Determine the (x, y) coordinate at the center of the cell enclosing the given text.  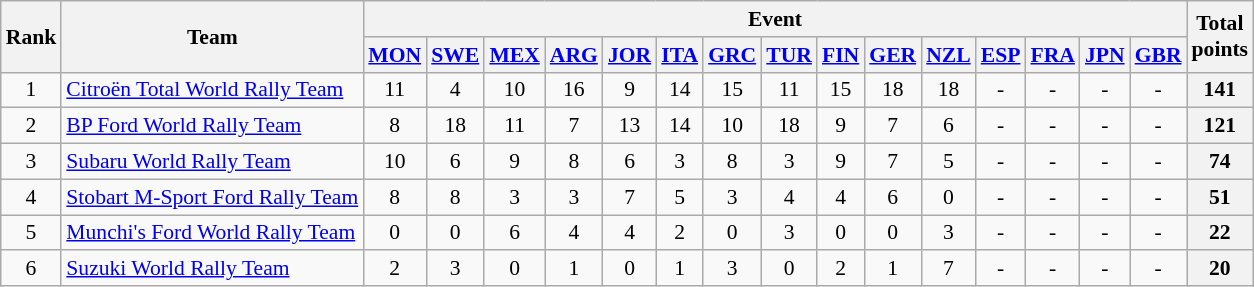
22 (1220, 233)
Stobart M-Sport Ford Rally Team (212, 197)
GRC (732, 55)
JOR (630, 55)
GBR (1158, 55)
Suzuki World Rally Team (212, 269)
13 (630, 126)
121 (1220, 126)
FIN (840, 55)
BP Ford World Rally Team (212, 126)
51 (1220, 197)
MEX (514, 55)
ITA (680, 55)
Rank (32, 36)
Subaru World Rally Team (212, 162)
20 (1220, 269)
NZL (948, 55)
FRA (1052, 55)
GER (892, 55)
SWE (455, 55)
Munchi's Ford World Rally Team (212, 233)
MON (394, 55)
Citroën Total World Rally Team (212, 90)
Event (774, 19)
ESP (1001, 55)
Totalpoints (1220, 36)
74 (1220, 162)
ARG (574, 55)
TUR (789, 55)
JPN (1105, 55)
141 (1220, 90)
16 (574, 90)
Team (212, 36)
